Search for the cell housing the specified text and yield its (x, y) center coordinate. 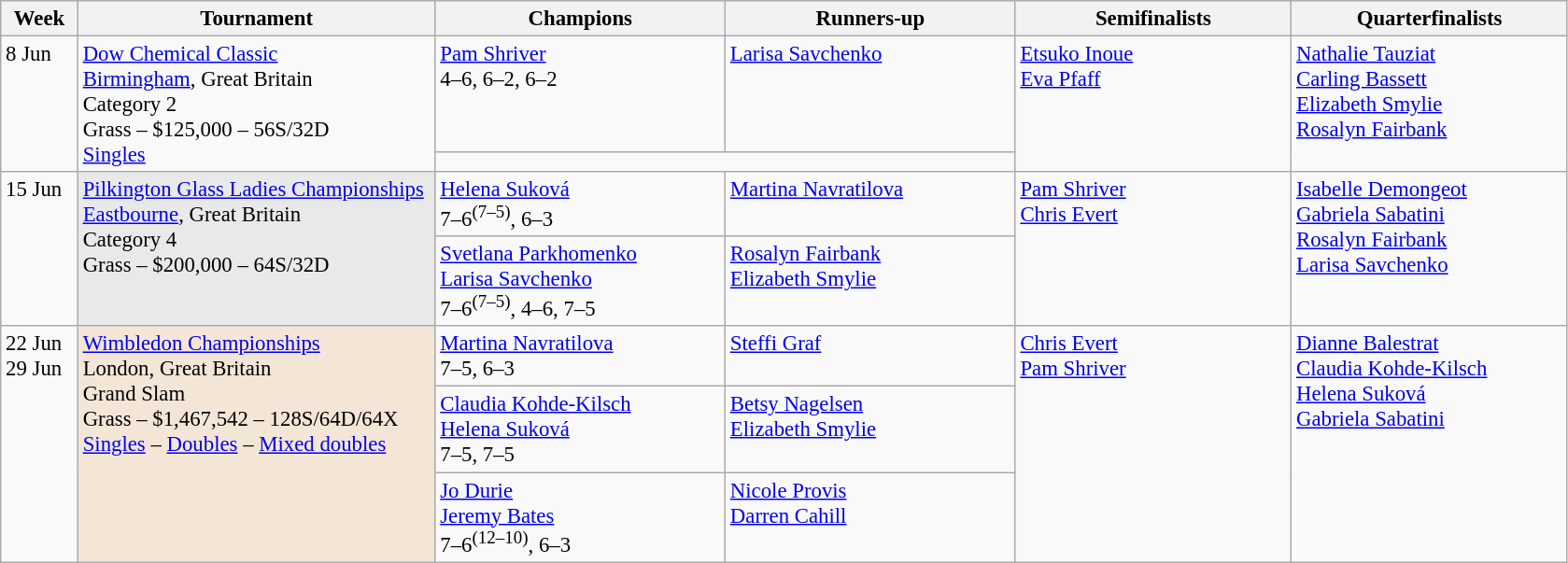
Claudia Kohde-Kilsch Helena Suková 7–5, 7–5 (581, 429)
8 Jun (39, 105)
Larisa Savchenko (870, 95)
Jo Durie Jeremy Bates 7–6(12–10), 6–3 (581, 517)
Etsuko Inoue Eva Pfaff (1153, 105)
Pam Shriver4–6, 6–2, 6–2 (581, 95)
Nathalie Tauziat Carling Bassett Elizabeth Smylie Rosalyn Fairbank (1430, 105)
15 Jun (39, 248)
Nicole Provis Darren Cahill (870, 517)
Betsy Nagelsen Elizabeth Smylie (870, 429)
Dianne Balestrat Claudia Kohde-Kilsch Helena Suková Gabriela Sabatini (1430, 444)
Svetlana Parkhomenko Larisa Savchenko 7–6(7–5), 4–6, 7–5 (581, 281)
Rosalyn Fairbank Elizabeth Smylie (870, 281)
Tournament (256, 19)
Wimbledon ChampionshipsLondon, Great BritainGrand SlamGrass – $1,467,542 – 128S/64D/64X Singles – Doubles – Mixed doubles (256, 444)
Pam Shriver Chris Evert (1153, 248)
Dow Chemical ClassicBirmingham, Great Britain Category 2 Grass – $125,000 – 56S/32D Singles (256, 105)
Pilkington Glass Ladies ChampionshipsEastbourne, Great Britain Category 4 Grass – $200,000 – 64S/32D (256, 248)
Helena Suková7–6(7–5), 6–3 (581, 204)
Martina Navratilova 7–5, 6–3 (581, 357)
Semifinalists (1153, 19)
Steffi Graf (870, 357)
Martina Navratilova (870, 204)
Isabelle Demongeot Gabriela Sabatini Rosalyn Fairbank Larisa Savchenko (1430, 248)
Quarterfinalists (1430, 19)
22 Jun29 Jun (39, 444)
Champions (581, 19)
Runners-up (870, 19)
Chris Evert Pam Shriver (1153, 444)
Week (39, 19)
